Return [X, Y] of the center of cell containing provided text 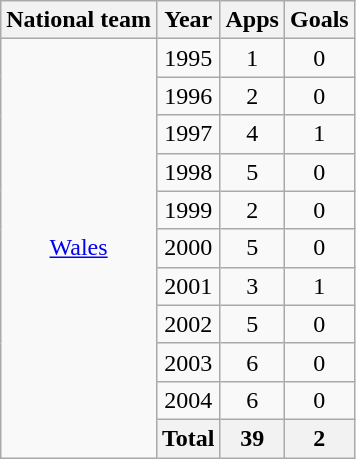
1997 [188, 134]
4 [252, 134]
3 [252, 286]
1996 [188, 96]
Goals [319, 20]
1999 [188, 210]
2004 [188, 400]
Year [188, 20]
1995 [188, 58]
2000 [188, 248]
Wales [79, 248]
2001 [188, 286]
2002 [188, 324]
National team [79, 20]
2003 [188, 362]
39 [252, 438]
1998 [188, 172]
Total [188, 438]
Apps [252, 20]
